Pinpoint the cell where the given text exists, returning its (x, y) midpoint coordinate. 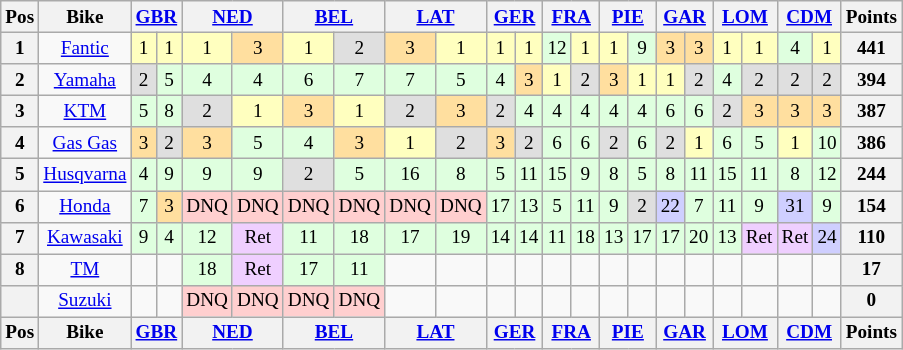
19 (460, 238)
16 (410, 175)
KTM (85, 111)
387 (871, 111)
0 (871, 301)
31 (795, 206)
Fantic (85, 48)
110 (871, 238)
TM (85, 270)
Suzuki (85, 301)
394 (871, 80)
Kawasaki (85, 238)
Honda (85, 206)
386 (871, 143)
244 (871, 175)
154 (871, 206)
Husqvarna (85, 175)
Gas Gas (85, 143)
Yamaha (85, 80)
22 (670, 206)
24 (827, 238)
441 (871, 48)
10 (827, 143)
20 (699, 238)
